Return [X, Y] of the center of cell containing provided text 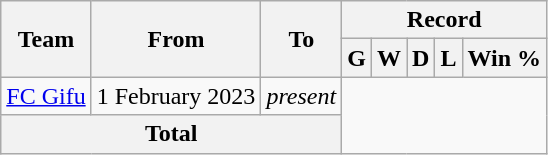
G [357, 58]
From [176, 39]
To [302, 39]
Total [172, 134]
FC Gifu [46, 96]
Win % [504, 58]
present [302, 96]
L [448, 58]
W [388, 58]
1 February 2023 [176, 96]
Record [444, 20]
D [421, 58]
Team [46, 39]
